Pinpoint the cell where the given text exists, returning its [x, y] midpoint coordinate. 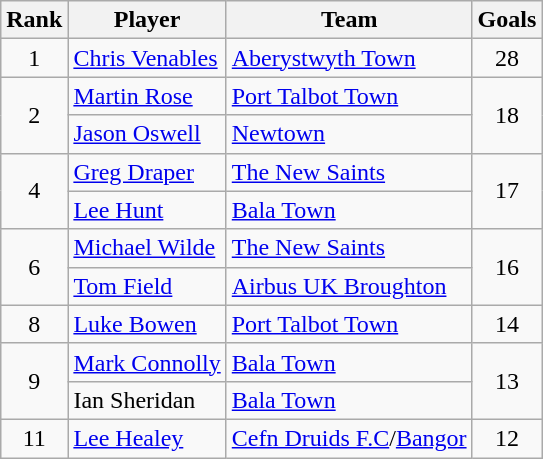
Lee Hunt [147, 210]
Rank [34, 20]
13 [507, 381]
Mark Connolly [147, 362]
1 [34, 58]
Jason Oswell [147, 134]
Chris Venables [147, 58]
28 [507, 58]
Martin Rose [147, 96]
4 [34, 191]
2 [34, 115]
Michael Wilde [147, 248]
6 [34, 267]
Luke Bowen [147, 324]
14 [507, 324]
Team [349, 20]
Airbus UK Broughton [349, 286]
12 [507, 438]
18 [507, 115]
Ian Sheridan [147, 400]
17 [507, 191]
8 [34, 324]
Goals [507, 20]
Lee Healey [147, 438]
9 [34, 381]
Greg Draper [147, 172]
Newtown [349, 134]
Tom Field [147, 286]
Player [147, 20]
11 [34, 438]
Cefn Druids F.C/Bangor [349, 438]
16 [507, 267]
Aberystwyth Town [349, 58]
